Scan for the cell matching the given text and deliver its [x, y] coordinate at center. 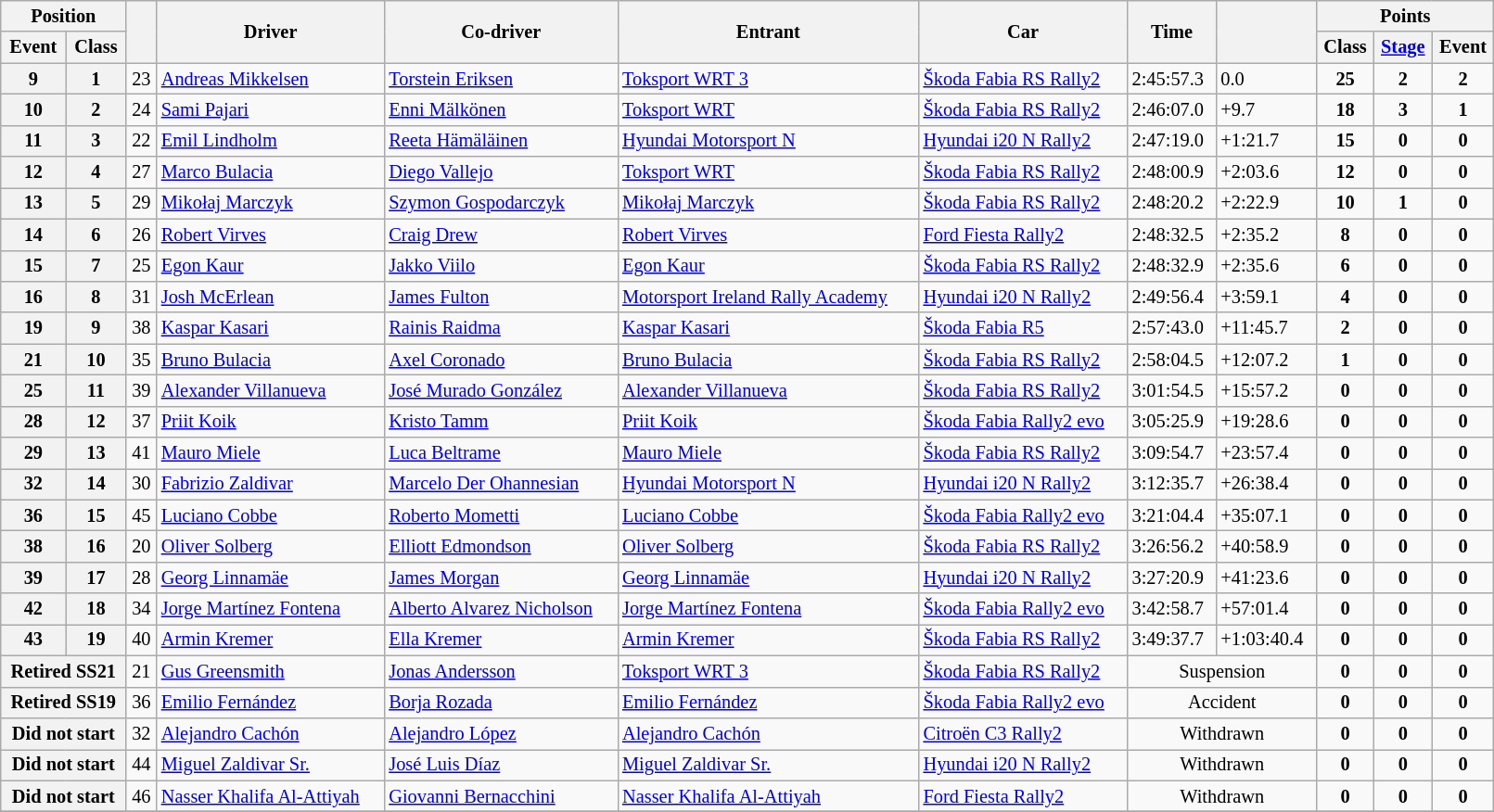
Ella Kremer [501, 640]
Kristo Tamm [501, 422]
Position [63, 16]
Reeta Hämäläinen [501, 141]
2:49:56.4 [1172, 297]
Stage [1402, 47]
40 [141, 640]
27 [141, 172]
2:48:32.5 [1172, 235]
Roberto Mometti [501, 515]
3:01:54.5 [1172, 390]
5 [96, 203]
+35:07.1 [1266, 515]
3:42:58.7 [1172, 609]
2:46:07.0 [1172, 109]
+11:45.7 [1266, 328]
Josh McErlean [271, 297]
Marco Bulacia [271, 172]
+19:28.6 [1266, 422]
Enni Mälkönen [501, 109]
Jakko Viilo [501, 266]
Fabrizio Zaldivar [271, 484]
Marcelo Der Ohannesian [501, 484]
+2:35.6 [1266, 266]
2:45:57.3 [1172, 79]
31 [141, 297]
Alberto Alvarez Nicholson [501, 609]
Retired SS21 [63, 671]
44 [141, 765]
24 [141, 109]
0.0 [1266, 79]
+12:07.2 [1266, 360]
3:26:56.2 [1172, 546]
Entrant [768, 32]
Luca Beltrame [501, 453]
James Fulton [501, 297]
Time [1172, 32]
Rainis Raidma [501, 328]
+2:22.9 [1266, 203]
3:21:04.4 [1172, 515]
41 [141, 453]
Citroën C3 Rally2 [1024, 733]
17 [96, 577]
+9.7 [1266, 109]
37 [141, 422]
7 [96, 266]
Torstein Eriksen [501, 79]
Driver [271, 32]
23 [141, 79]
3:27:20.9 [1172, 577]
Axel Coronado [501, 360]
Craig Drew [501, 235]
Points [1406, 16]
Gus Greensmith [271, 671]
+1:21.7 [1266, 141]
Elliott Edmondson [501, 546]
2:57:43.0 [1172, 328]
+57:01.4 [1266, 609]
30 [141, 484]
3:05:25.9 [1172, 422]
+23:57.4 [1266, 453]
Andreas Mikkelsen [271, 79]
3:12:35.7 [1172, 484]
20 [141, 546]
Sami Pajari [271, 109]
+15:57.2 [1266, 390]
+40:58.9 [1266, 546]
2:48:32.9 [1172, 266]
26 [141, 235]
Suspension [1222, 671]
Emil Lindholm [271, 141]
+2:35.2 [1266, 235]
2:48:00.9 [1172, 172]
Motorsport Ireland Rally Academy [768, 297]
+2:03.6 [1266, 172]
Škoda Fabia R5 [1024, 328]
Borja Rozada [501, 703]
+3:59.1 [1266, 297]
Retired SS19 [63, 703]
+26:38.4 [1266, 484]
35 [141, 360]
Giovanni Bernacchini [501, 796]
45 [141, 515]
Szymon Gospodarczyk [501, 203]
Jonas Andersson [501, 671]
22 [141, 141]
42 [33, 609]
Diego Vallejo [501, 172]
34 [141, 609]
Alejandro López [501, 733]
43 [33, 640]
José Luis Díaz [501, 765]
2:48:20.2 [1172, 203]
James Morgan [501, 577]
46 [141, 796]
+41:23.6 [1266, 577]
2:58:04.5 [1172, 360]
2:47:19.0 [1172, 141]
+1:03:40.4 [1266, 640]
3:49:37.7 [1172, 640]
3:09:54.7 [1172, 453]
Co-driver [501, 32]
Car [1024, 32]
José Murado González [501, 390]
Accident [1222, 703]
